Locate the cell with the specified text and output its [X, Y] center coordinate. 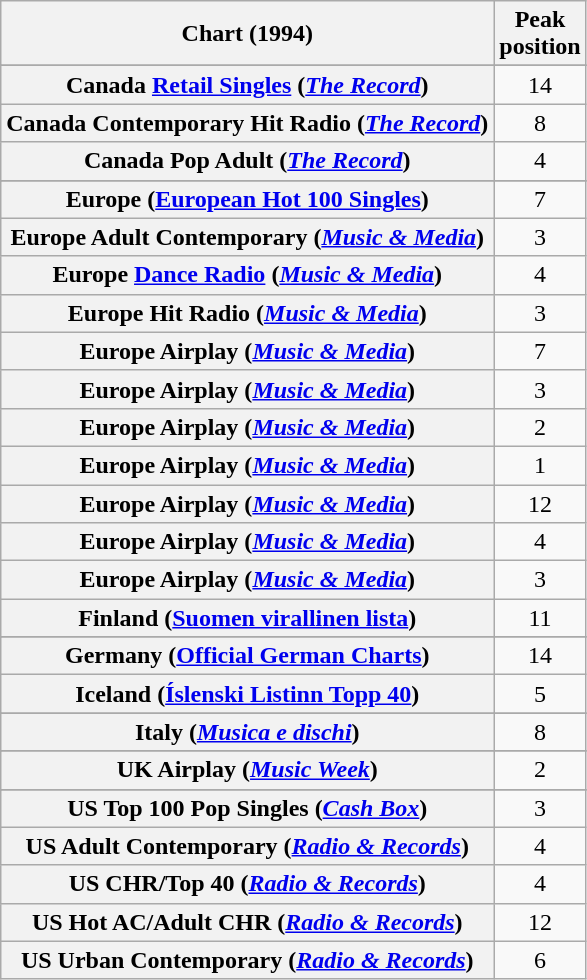
6 [540, 960]
Europe (European Hot 100 Singles) [248, 199]
Italy (Musica e dischi) [248, 732]
Canada Pop Adult (The Record) [248, 161]
Europe Dance Radio (Music & Media) [248, 275]
US Hot AC/Adult CHR (Radio & Records) [248, 922]
Canada Retail Singles (The Record) [248, 85]
US CHR/Top 40 (Radio & Records) [248, 884]
Europe Hit Radio (Music & Media) [248, 313]
Canada Contemporary Hit Radio (The Record) [248, 123]
5 [540, 694]
Germany (Official German Charts) [248, 656]
1 [540, 465]
UK Airplay (Music Week) [248, 770]
US Adult Contemporary (Radio & Records) [248, 846]
Peakposition [540, 34]
Finland (Suomen virallinen lista) [248, 618]
US Urban Contemporary (Radio & Records) [248, 960]
Europe Adult Contemporary (Music & Media) [248, 237]
11 [540, 618]
Chart (1994) [248, 34]
Iceland (Íslenski Listinn Topp 40) [248, 694]
US Top 100 Pop Singles (Cash Box) [248, 808]
